Pinpoint the cell where the given text exists, returning its (X, Y) midpoint coordinate. 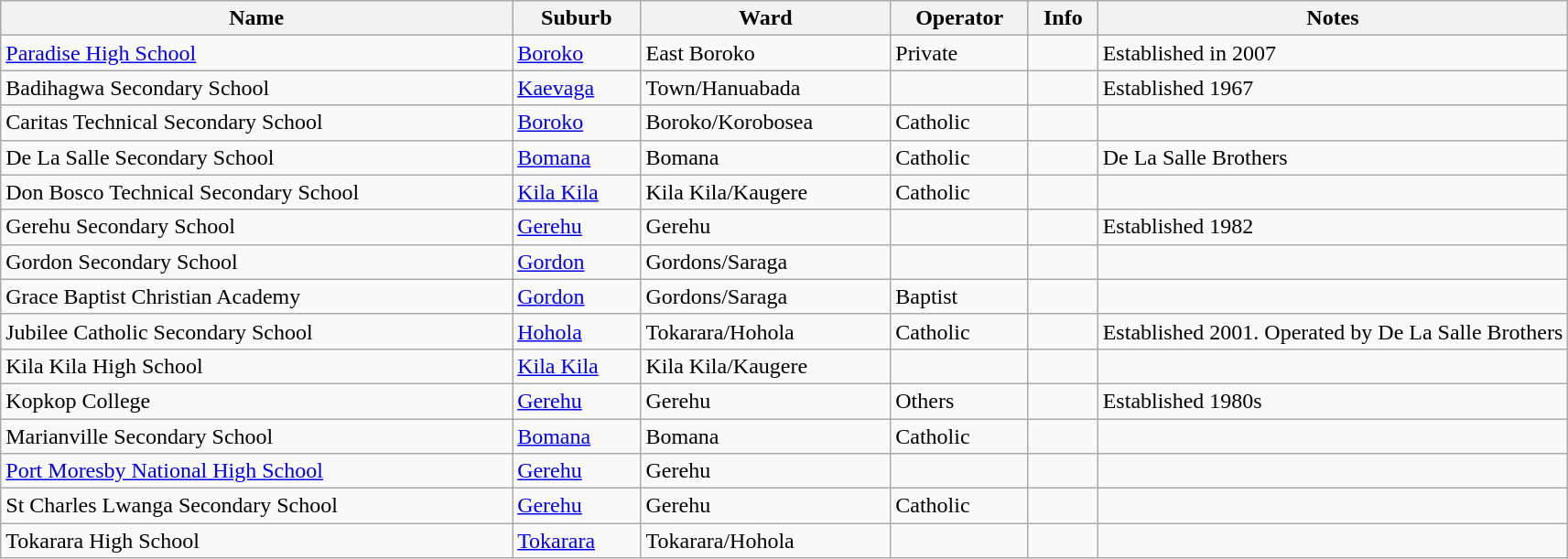
East Boroko (765, 53)
Ward (765, 18)
Name (256, 18)
Caritas Technical Secondary School (256, 123)
Port Moresby National High School (256, 471)
Tokarara High School (256, 541)
Paradise High School (256, 53)
De La Salle Secondary School (256, 157)
Jubilee Catholic Secondary School (256, 331)
De La Salle Brothers (1333, 157)
Suburb (577, 18)
Marianville Secondary School (256, 436)
Tokarara (577, 541)
Info (1063, 18)
Kopkop College (256, 401)
Don Bosco Technical Secondary School (256, 192)
Hohola (577, 331)
Gordon Secondary School (256, 262)
Kila Kila High School (256, 366)
St Charles Lwanga Secondary School (256, 506)
Town/Hanuabada (765, 88)
Grace Baptist Christian Academy (256, 296)
Others (959, 401)
Baptist (959, 296)
Established 1980s (1333, 401)
Operator (959, 18)
Badihagwa Secondary School (256, 88)
Private (959, 53)
Kaevaga (577, 88)
Gerehu Secondary School (256, 227)
Boroko/Korobosea (765, 123)
Established 1982 (1333, 227)
Established in 2007 (1333, 53)
Established 2001. Operated by De La Salle Brothers (1333, 331)
Established 1967 (1333, 88)
Notes (1333, 18)
